Determine the (x, y) coordinate at the center of the cell enclosing the given text.  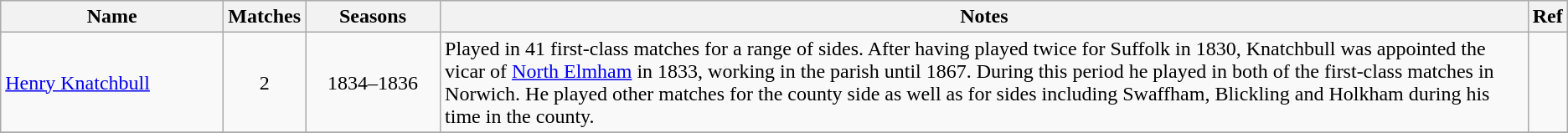
Henry Knatchbull (112, 82)
Ref (1548, 17)
Matches (265, 17)
2 (265, 82)
Notes (985, 17)
1834–1836 (374, 82)
Seasons (374, 17)
Name (112, 17)
